Scan for the cell matching the given text and deliver its [X, Y] coordinate at center. 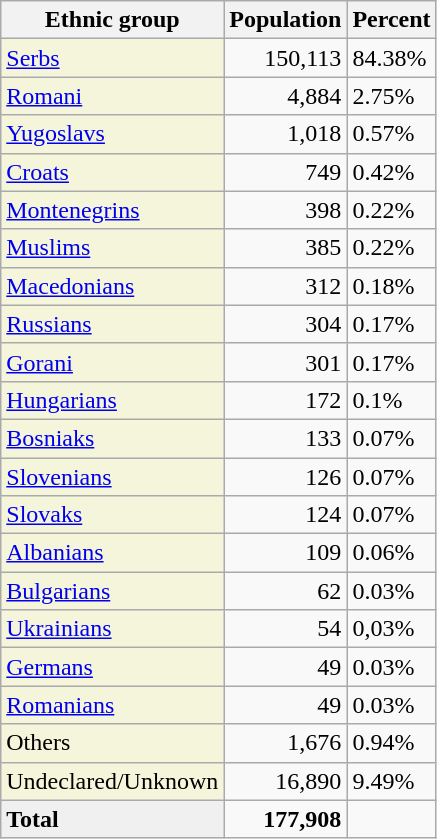
84.38% [392, 58]
Slovenians [112, 477]
9.49% [392, 781]
Romani [112, 96]
Bulgarians [112, 591]
Ethnic group [112, 20]
Serbs [112, 58]
1,018 [286, 134]
Yugoslavs [112, 134]
398 [286, 210]
109 [286, 553]
150,113 [286, 58]
Gorani [112, 362]
Undeclared/Unknown [112, 781]
385 [286, 248]
124 [286, 515]
0.18% [392, 286]
Hungarians [112, 400]
Bosniaks [112, 438]
0,03% [392, 629]
0.1% [392, 400]
312 [286, 286]
Romanians [112, 705]
Albanians [112, 553]
4,884 [286, 96]
Croats [112, 172]
177,908 [286, 819]
Slovaks [112, 515]
2.75% [392, 96]
Ukrainians [112, 629]
126 [286, 477]
62 [286, 591]
16,890 [286, 781]
172 [286, 400]
0.42% [392, 172]
Total [112, 819]
54 [286, 629]
304 [286, 324]
0.94% [392, 743]
Others [112, 743]
Muslims [112, 248]
Germans [112, 667]
Population [286, 20]
Macedonians [112, 286]
301 [286, 362]
1,676 [286, 743]
Percent [392, 20]
0.57% [392, 134]
0.06% [392, 553]
133 [286, 438]
749 [286, 172]
Russians [112, 324]
Montenegrins [112, 210]
